Pinpoint the cell where the given text exists, returning its (x, y) midpoint coordinate. 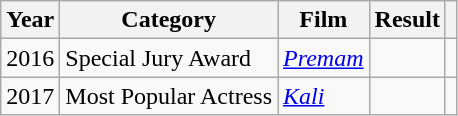
Result (407, 20)
Year (30, 20)
Category (169, 20)
Special Jury Award (169, 58)
Kali (324, 96)
Premam (324, 58)
2017 (30, 96)
Most Popular Actress (169, 96)
2016 (30, 58)
Film (324, 20)
